Return (x, y) of the center of cell containing provided text 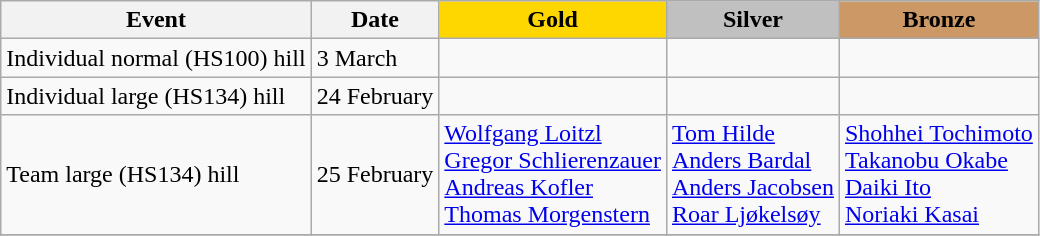
Individual normal (HS100) hill (156, 58)
Gold (553, 20)
25 February (375, 174)
Individual large (HS134) hill (156, 96)
Tom HildeAnders BardalAnders JacobsenRoar Ljøkelsøy (752, 174)
Date (375, 20)
Wolfgang LoitzlGregor SchlierenzauerAndreas KoflerThomas Morgenstern (553, 174)
Silver (752, 20)
Bronze (938, 20)
24 February (375, 96)
3 March (375, 58)
Team large (HS134) hill (156, 174)
Event (156, 20)
Shohhei TochimotoTakanobu OkabeDaiki ItoNoriaki Kasai (938, 174)
